Identify which cell holds the provided text, then report its (x, y) central coordinate. 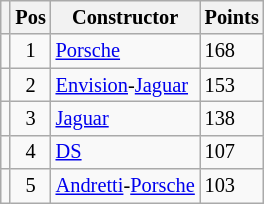
DS (126, 152)
2 (30, 85)
Jaguar (126, 118)
153 (232, 85)
Envision-Jaguar (126, 85)
1 (30, 51)
Constructor (126, 17)
Points (232, 17)
168 (232, 51)
103 (232, 186)
5 (30, 186)
Porsche (126, 51)
Pos (30, 17)
4 (30, 152)
107 (232, 152)
138 (232, 118)
3 (30, 118)
Andretti-Porsche (126, 186)
